Output the (x, y) coordinate of the center of the cell containing the given text.  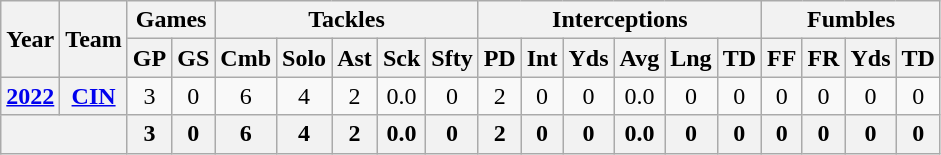
Ast (355, 58)
Tackles (346, 20)
GS (194, 58)
Fumbles (852, 20)
Cmb (246, 58)
FR (824, 58)
CIN (94, 96)
Avg (640, 58)
PD (500, 58)
2022 (30, 96)
Sck (401, 58)
Sfty (452, 58)
Int (542, 58)
Year (30, 39)
GP (149, 58)
Lng (691, 58)
FF (782, 58)
Solo (304, 58)
Interceptions (620, 20)
Games (170, 20)
Team (94, 39)
